Locate the cell with the specified text and output its (x, y) center coordinate. 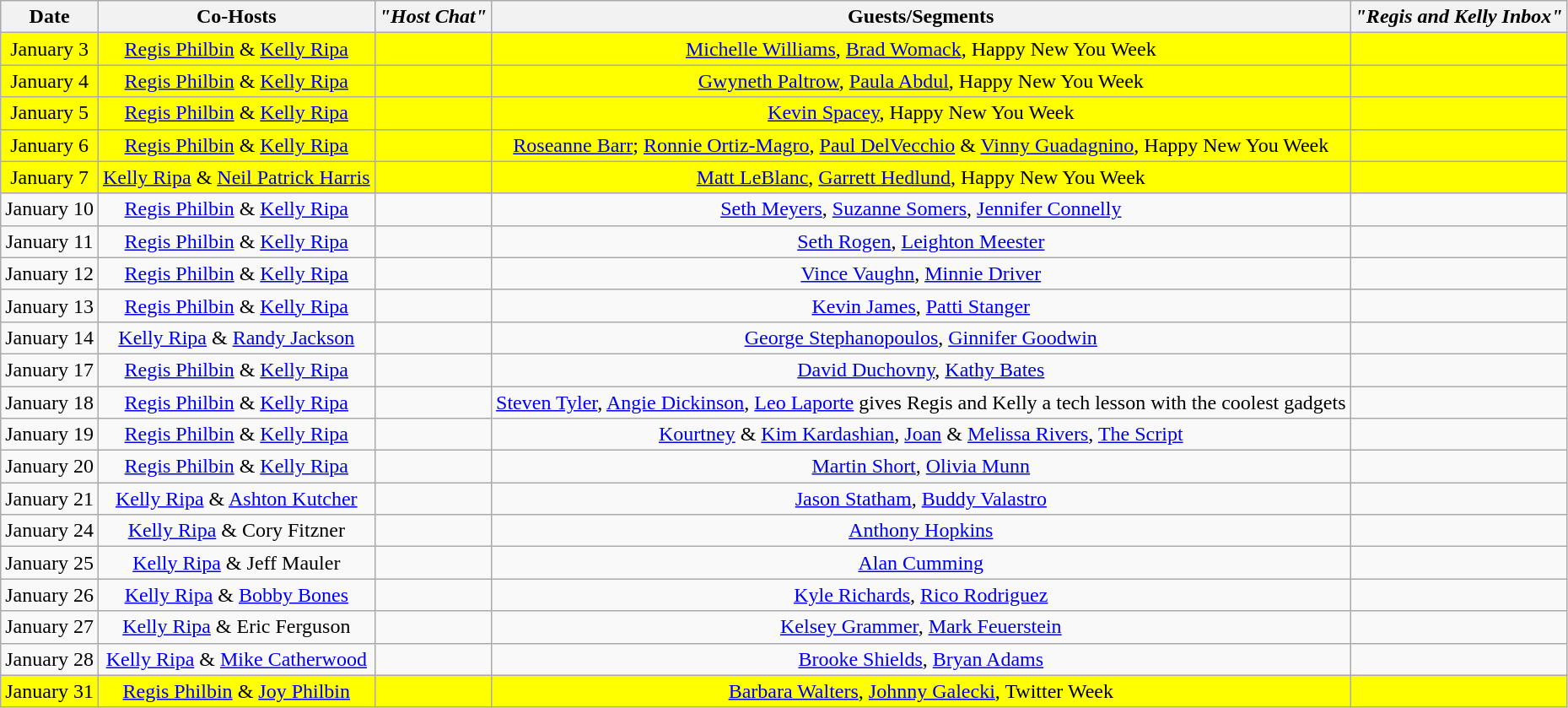
Kelly Ripa & Ashton Kutcher (236, 499)
Kelly Ripa & Cory Fitzner (236, 531)
Kelly Ripa & Bobby Bones (236, 595)
Seth Rogen, Leighton Meester (921, 241)
January 11 (50, 241)
Anthony Hopkins (921, 531)
January 10 (50, 209)
January 21 (50, 499)
January 13 (50, 305)
Gwyneth Paltrow, Paula Abdul, Happy New You Week (921, 81)
January 17 (50, 370)
Martin Short, Olivia Munn (921, 467)
Kourtney & Kim Kardashian, Joan & Melissa Rivers, The Script (921, 435)
January 25 (50, 563)
Roseanne Barr; Ronnie Ortiz-Magro, Paul DelVecchio & Vinny Guadagnino, Happy New You Week (921, 145)
January 18 (50, 403)
January 7 (50, 177)
Guests/Segments (921, 17)
January 28 (50, 659)
Kelly Ripa & Mike Catherwood (236, 659)
Jason Statham, Buddy Valastro (921, 499)
Kelly Ripa & Eric Ferguson (236, 627)
Kelsey Grammer, Mark Feuerstein (921, 627)
January 5 (50, 113)
Steven Tyler, Angie Dickinson, Leo Laporte gives Regis and Kelly a tech lesson with the coolest gadgets (921, 403)
January 19 (50, 435)
January 4 (50, 81)
Kelly Ripa & Jeff Mauler (236, 563)
Matt LeBlanc, Garrett Hedlund, Happy New You Week (921, 177)
"Host Chat" (433, 17)
January 31 (50, 691)
January 6 (50, 145)
Kevin James, Patti Stanger (921, 305)
January 27 (50, 627)
January 12 (50, 273)
Barbara Walters, Johnny Galecki, Twitter Week (921, 691)
Vince Vaughn, Minnie Driver (921, 273)
Michelle Williams, Brad Womack, Happy New You Week (921, 49)
Brooke Shields, Bryan Adams (921, 659)
Kelly Ripa & Randy Jackson (236, 338)
Kyle Richards, Rico Rodriguez (921, 595)
Kelly Ripa & Neil Patrick Harris (236, 177)
Kevin Spacey, Happy New You Week (921, 113)
January 20 (50, 467)
January 26 (50, 595)
Alan Cumming (921, 563)
George Stephanopoulos, Ginnifer Goodwin (921, 338)
January 14 (50, 338)
Co-Hosts (236, 17)
Seth Meyers, Suzanne Somers, Jennifer Connelly (921, 209)
January 3 (50, 49)
Regis Philbin & Joy Philbin (236, 691)
"Regis and Kelly Inbox" (1459, 17)
David Duchovny, Kathy Bates (921, 370)
Date (50, 17)
January 24 (50, 531)
